Identify which cell holds the provided text, then report its [x, y] central coordinate. 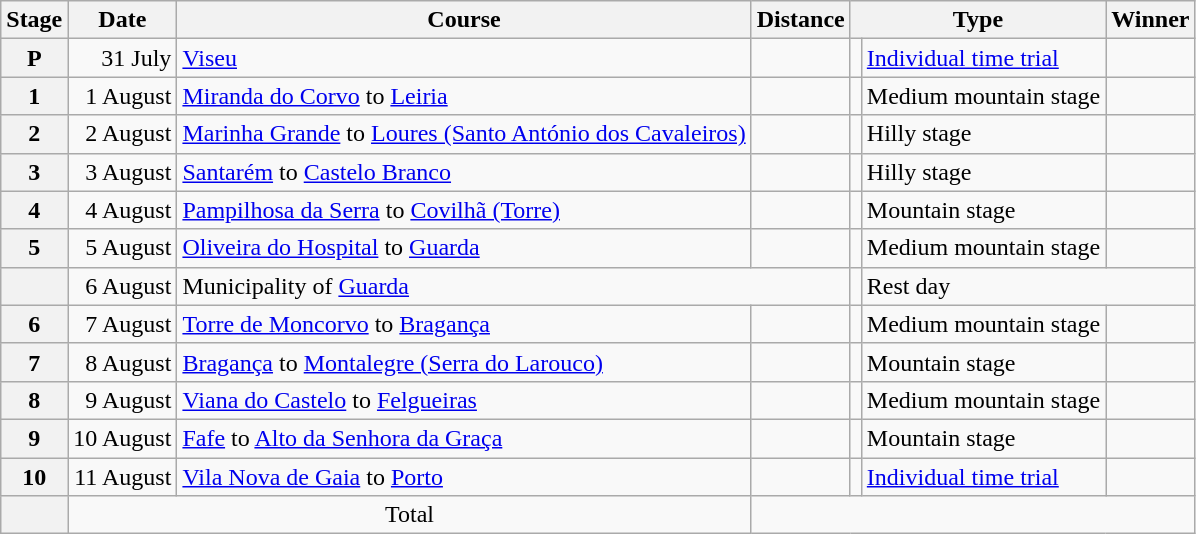
Distance [800, 20]
Fafe to Alto da Senhora da Graça [464, 438]
31 July [122, 58]
8 August [122, 362]
Viseu [464, 58]
Winner [1150, 20]
Bragança to Montalegre (Serra do Larouco) [464, 362]
6 August [122, 286]
Course [464, 20]
Date [122, 20]
P [34, 58]
9 August [122, 400]
2 [34, 134]
Santarém to Castelo Branco [464, 172]
5 [34, 248]
Pampilhosa da Serra to Covilhã (Torre) [464, 210]
9 [34, 438]
Oliveira do Hospital to Guarda [464, 248]
6 [34, 324]
10 [34, 477]
Marinha Grande to Loures (Santo António dos Cavaleiros) [464, 134]
10 August [122, 438]
Rest day [1028, 286]
2 August [122, 134]
7 August [122, 324]
Viana do Castelo to Felgueiras [464, 400]
4 August [122, 210]
8 [34, 400]
Stage [34, 20]
Municipality of Guarda [514, 286]
5 August [122, 248]
Type [978, 20]
Miranda do Corvo to Leiria [464, 96]
Total [410, 515]
Torre de Moncorvo to Bragança [464, 324]
4 [34, 210]
11 August [122, 477]
1 August [122, 96]
Vila Nova de Gaia to Porto [464, 477]
3 August [122, 172]
7 [34, 362]
3 [34, 172]
1 [34, 96]
